Output the [x, y] coordinate of the center of the cell containing the given text.  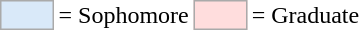
= Sophomore [124, 15]
